Find where the given text appears and provide that cell's center as [x, y] coordinate. 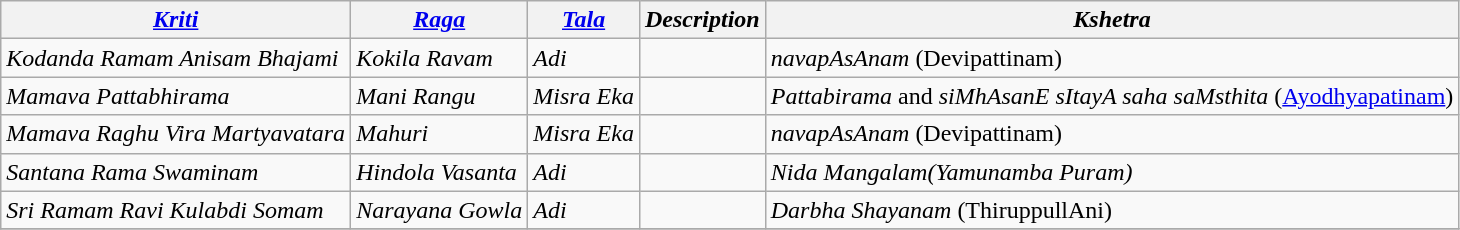
Kshetra [1112, 20]
Mahuri [440, 134]
Description [702, 20]
Narayana Gowla [440, 210]
Pattabirama and siMhAsanE sItayA saha saMsthita (Ayodhyapatinam) [1112, 96]
Mamava Raghu Vira Martyavatara [176, 134]
Mamava Pattabhirama [176, 96]
Raga [440, 20]
Santana Rama Swaminam [176, 172]
Kriti [176, 20]
Tala [584, 20]
Kokila Ravam [440, 58]
Sri Ramam Ravi Kulabdi Somam [176, 210]
Darbha Shayanam (ThiruppullAni) [1112, 210]
Kodanda Ramam Anisam Bhajami [176, 58]
Hindola Vasanta [440, 172]
Mani Rangu [440, 96]
Nida Mangalam(Yamunamba Puram) [1112, 172]
